From the cell containing the given text, extract its center point as [x, y] coordinate. 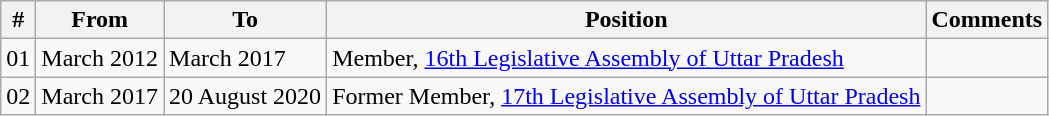
From [100, 20]
20 August 2020 [246, 96]
Member, 16th Legislative Assembly of Uttar Pradesh [626, 58]
02 [18, 96]
March 2012 [100, 58]
Comments [987, 20]
01 [18, 58]
Former Member, 17th Legislative Assembly of Uttar Pradesh [626, 96]
Position [626, 20]
# [18, 20]
To [246, 20]
